For the text-containing cell, return its midpoint in [x, y] coordinate format. 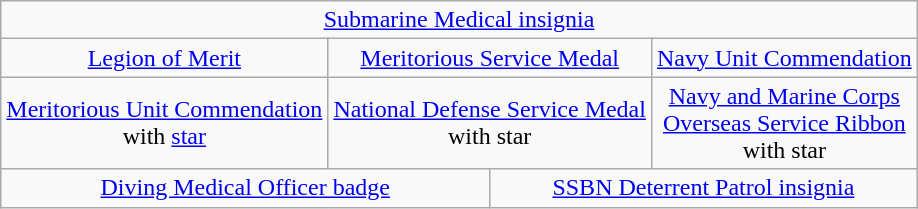
Meritorious Unit Commendation with star [164, 123]
National Defense Service Medal with star [490, 123]
Meritorious Service Medal [490, 58]
Navy Unit Commendation [784, 58]
SSBN Deterrent Patrol insignia [704, 188]
Navy and Marine Corps Overseas Service Ribbon with star [784, 123]
Diving Medical Officer badge [246, 188]
Submarine Medical insignia [459, 20]
Legion of Merit [164, 58]
